Locate the cell with the specified text and output its (X, Y) center coordinate. 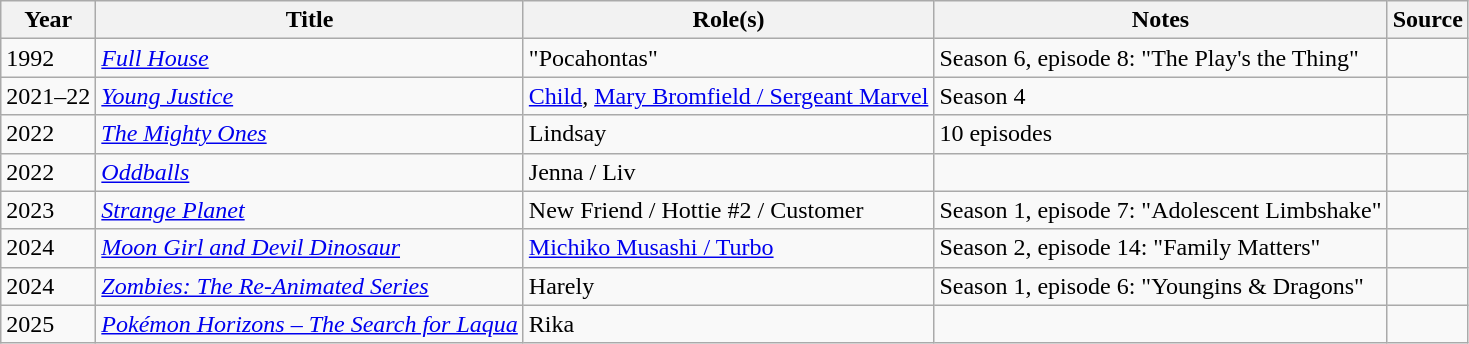
Season 1, episode 6: "Youngins & Dragons" (1160, 286)
Lindsay (728, 134)
10 episodes (1160, 134)
Harely (728, 286)
Zombies: The Re-Animated Series (310, 286)
Jenna / Liv (728, 172)
Season 2, episode 14: "Family Matters" (1160, 248)
2023 (48, 210)
New Friend / Hottie #2 / Customer (728, 210)
Michiko Musashi / Turbo (728, 248)
Year (48, 20)
Strange Planet (310, 210)
Title (310, 20)
1992 (48, 58)
Moon Girl and Devil Dinosaur (310, 248)
Season 6, episode 8: "The Play's the Thing" (1160, 58)
2021–22 (48, 96)
Young Justice (310, 96)
Full House (310, 58)
"Pocahontas" (728, 58)
Pokémon Horizons – The Search for Laqua (310, 324)
Role(s) (728, 20)
Oddballs (310, 172)
The Mighty Ones (310, 134)
2025 (48, 324)
Season 1, episode 7: "Adolescent Limbshake" (1160, 210)
Source (1428, 20)
Notes (1160, 20)
Rika (728, 324)
Child, Mary Bromfield / Sergeant Marvel (728, 96)
Season 4 (1160, 96)
